Search for the cell housing the specified text and yield its [x, y] center coordinate. 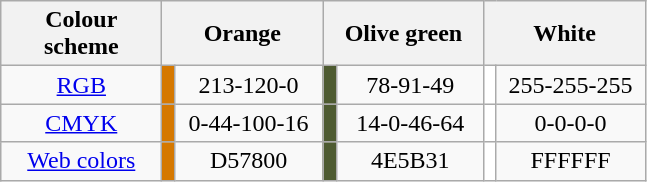
Orange [242, 34]
RGB [82, 85]
Web colors [82, 161]
4E5B31 [410, 161]
White [564, 34]
D57800 [248, 161]
0-0-0-0 [570, 123]
78-91-49 [410, 85]
CMYK [82, 123]
Colour scheme [82, 34]
0-44-100-16 [248, 123]
FFFFFF [570, 161]
213-120-0 [248, 85]
14-0-46-64 [410, 123]
Olive green [404, 34]
255-255-255 [570, 85]
